Scan for the cell matching the given text and deliver its (X, Y) coordinate at center. 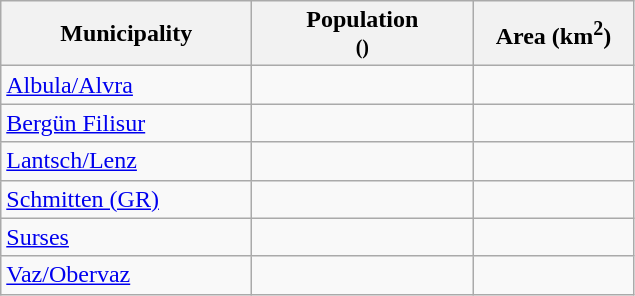
Surses (126, 237)
Vaz/Obervaz (126, 275)
Schmitten (GR) (126, 199)
Bergün Filisur (126, 123)
Municipality (126, 34)
Population () (362, 34)
Area (km2) (554, 34)
Lantsch/Lenz (126, 161)
Albula/Alvra (126, 85)
